Determine the [X, Y] coordinate at the center of the cell enclosing the given text.  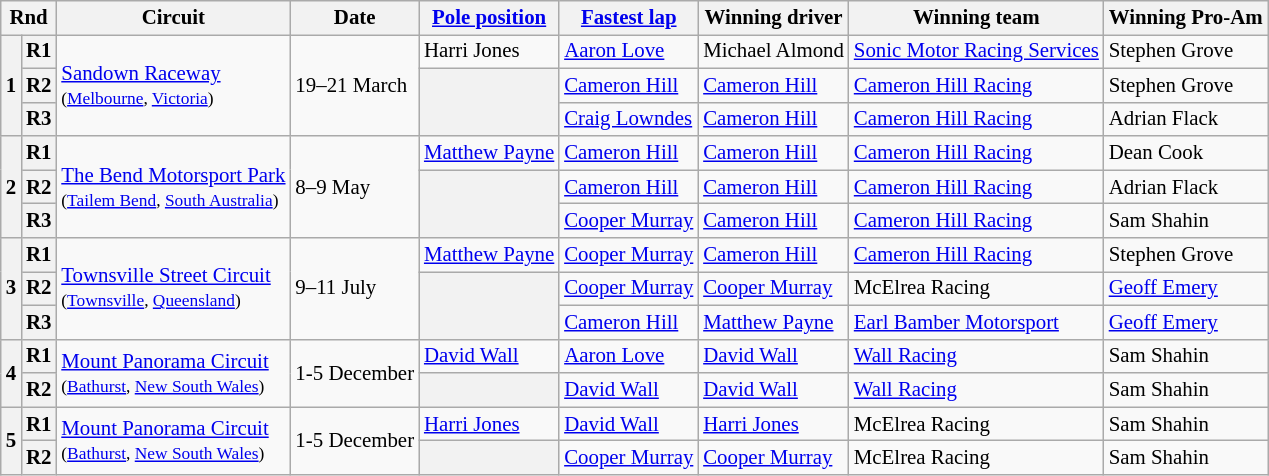
Winning Pro-Am [1186, 18]
Date [354, 18]
4 [11, 373]
Circuit [173, 18]
Fastest lap [628, 18]
Townsville Street Circuit(Townsville, Queensland) [173, 289]
3 [11, 289]
Sonic Motor Racing Services [976, 51]
9–11 July [354, 289]
2 [11, 187]
Michael Almond [774, 51]
Sandown Raceway(Melbourne, Victoria) [173, 85]
8–9 May [354, 187]
Earl Bamber Motorsport [976, 322]
19–21 March [354, 85]
1 [11, 85]
Pole position [489, 18]
Winning team [976, 18]
5 [11, 441]
Craig Lowndes [628, 119]
Dean Cook [1186, 153]
Winning driver [774, 18]
Rnd [29, 18]
The Bend Motorsport Park(Tailem Bend, South Australia) [173, 187]
